From the cell containing the given text, extract its center point as [x, y] coordinate. 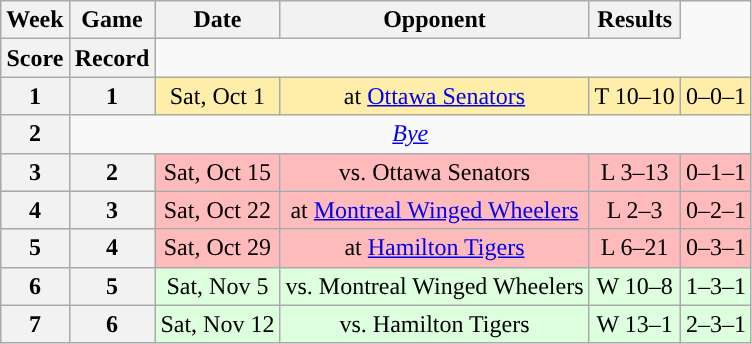
Sat, Oct 22 [218, 210]
vs. Ottawa Senators [434, 172]
vs. Hamilton Tigers [434, 324]
0–1–1 [716, 172]
0–2–1 [716, 210]
Score [35, 58]
Sat, Nov 12 [218, 324]
W 13–1 [634, 324]
L 3–13 [634, 172]
Date [218, 20]
L 6–21 [634, 248]
Bye [410, 134]
Sat, Oct 15 [218, 172]
at Montreal Winged Wheelers [434, 210]
Sat, Nov 5 [218, 286]
T 10–10 [634, 96]
1–3–1 [716, 286]
Record [112, 58]
2–3–1 [716, 324]
at Ottawa Senators [434, 96]
W 10–8 [634, 286]
Sat, Oct 29 [218, 248]
0–0–1 [716, 96]
vs. Montreal Winged Wheelers [434, 286]
at Hamilton Tigers [434, 248]
Week [35, 20]
Results [634, 20]
7 [35, 324]
L 2–3 [634, 210]
Sat, Oct 1 [218, 96]
Game [112, 20]
0–3–1 [716, 248]
Opponent [434, 20]
